Capture the cell that displays the provided text and extract its (x, y) central coordinate. 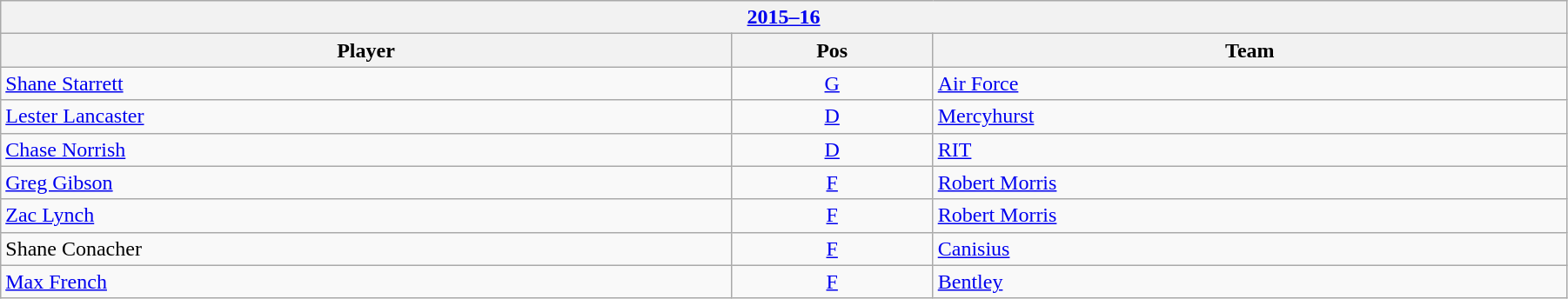
Chase Norrish (365, 149)
Shane Conacher (365, 249)
Canisius (1250, 249)
Bentley (1250, 282)
Pos (832, 50)
Air Force (1250, 83)
RIT (1250, 149)
Team (1250, 50)
Zac Lynch (365, 216)
Mercyhurst (1250, 116)
Greg Gibson (365, 183)
Player (365, 50)
2015–16 (784, 17)
Max French (365, 282)
Shane Starrett (365, 83)
Lester Lancaster (365, 116)
G (832, 83)
